Return the (x, y) coordinate for the center point of the cell that contains the specified text.  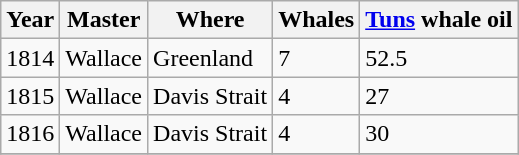
Whales (316, 20)
7 (316, 58)
1815 (30, 96)
Tuns whale oil (439, 20)
27 (439, 96)
Greenland (210, 58)
52.5 (439, 58)
Master (104, 20)
1814 (30, 58)
30 (439, 134)
1816 (30, 134)
Year (30, 20)
Where (210, 20)
